Provide the [X, Y] coordinate of the cell's center where the given text is located.  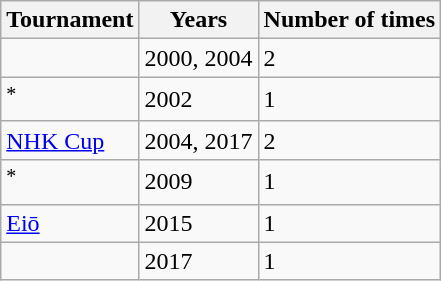
Tournament [70, 20]
2004, 2017 [198, 140]
Eiō [70, 223]
2017 [198, 261]
Number of times [350, 20]
2000, 2004 [198, 58]
2002 [198, 100]
2015 [198, 223]
Years [198, 20]
2009 [198, 182]
NHK Cup [70, 140]
